Return the [X, Y] coordinate for the center point of the cell that contains the specified text.  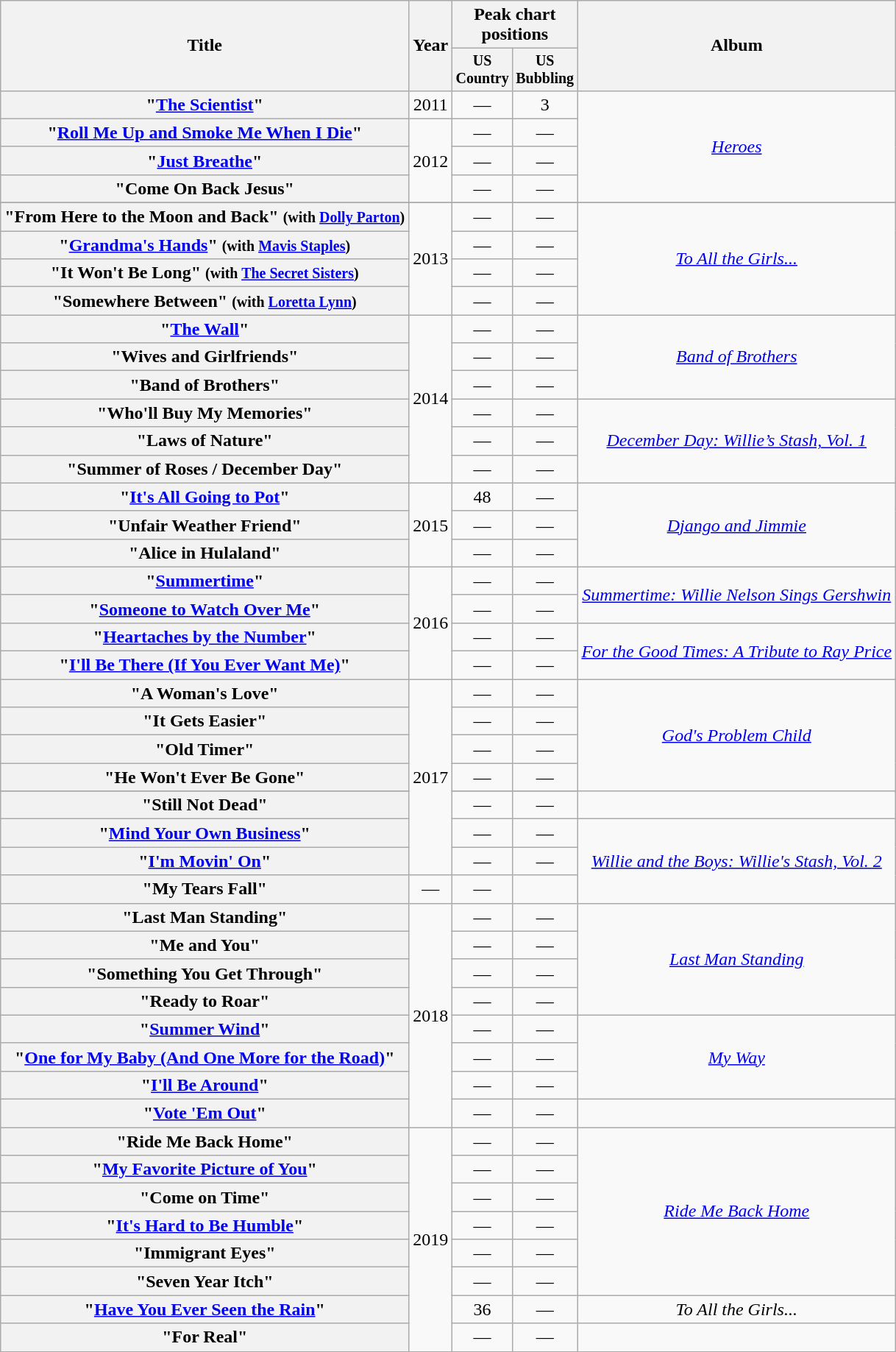
"Me and You" [205, 945]
"It's All Going to Pot" [205, 497]
"Who'll Buy My Memories" [205, 413]
"It Gets Easier" [205, 721]
"The Scientist" [205, 105]
36 [483, 1309]
"Ride Me Back Home" [205, 1142]
My Way [737, 1057]
"Something You Get Through" [205, 973]
"Summertime" [205, 581]
48 [483, 497]
Last Man Standing [737, 959]
"Ready to Roar" [205, 1001]
"Summer of Roses / December Day" [205, 469]
Year [431, 46]
"It Won't Be Long" (with The Secret Sisters) [205, 273]
"Come on Time" [205, 1197]
"I'm Movin' On" [205, 861]
Title [205, 46]
"The Wall" [205, 329]
2018 [431, 1015]
"Just Breathe" [205, 160]
2011 [431, 105]
Willie and the Boys: Willie's Stash, Vol. 2 [737, 861]
"Wives and Girlfriends" [205, 357]
2019 [431, 1239]
Heroes [737, 146]
Band of Brothers [737, 357]
"My Tears Fall" [205, 889]
"I'll Be There (If You Ever Want Me)" [205, 665]
"Alice in Hulaland" [205, 553]
"Summer Wind" [205, 1029]
US Country [483, 69]
2015 [431, 525]
"Last Man Standing" [205, 917]
For the Good Times: A Tribute to Ray Price [737, 651]
"For Real" [205, 1337]
"Roll Me Up and Smoke Me When I Die" [205, 132]
Peak chartpositions [515, 25]
"Someone to Watch Over Me" [205, 609]
"He Won't Ever Be Gone" [205, 777]
"Old Timer" [205, 749]
"I'll Be Around" [205, 1085]
"Immigrant Eyes" [205, 1253]
US Bubbling [544, 69]
"Mind Your Own Business" [205, 833]
"Heartaches by the Number" [205, 637]
2016 [431, 623]
"Somewhere Between" (with Loretta Lynn) [205, 301]
"Still Not Dead" [205, 805]
"Band of Brothers" [205, 385]
"Unfair Weather Friend" [205, 525]
"A Woman's Love" [205, 693]
"Have You Ever Seen the Rain" [205, 1309]
2014 [431, 399]
December Day: Willie’s Stash, Vol. 1 [737, 441]
"Grandma's Hands" (with Mavis Staples) [205, 245]
"One for My Baby (And One More for the Road)" [205, 1057]
"Vote 'Em Out" [205, 1114]
God's Problem Child [737, 735]
"From Here to the Moon and Back" (with Dolly Parton) [205, 217]
Summertime: Willie Nelson Sings Gershwin [737, 595]
"Laws of Nature" [205, 441]
"It's Hard to Be Humble" [205, 1225]
Ride Me Back Home [737, 1211]
Album [737, 46]
2012 [431, 160]
Django and Jimmie [737, 525]
"Seven Year Itch" [205, 1281]
2013 [431, 259]
3 [544, 105]
"My Favorite Picture of You" [205, 1169]
2017 [431, 777]
"Come On Back Jesus" [205, 188]
